Detect which cell encompasses the target text, then output its [X, Y] center coordinate. 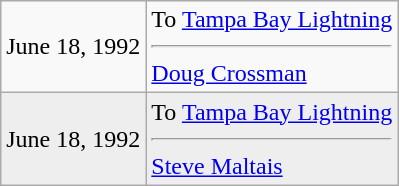
To Tampa Bay LightningDoug Crossman [272, 47]
To Tampa Bay LightningSteve Maltais [272, 139]
